Locate the cell with the specified text and output its [x, y] center coordinate. 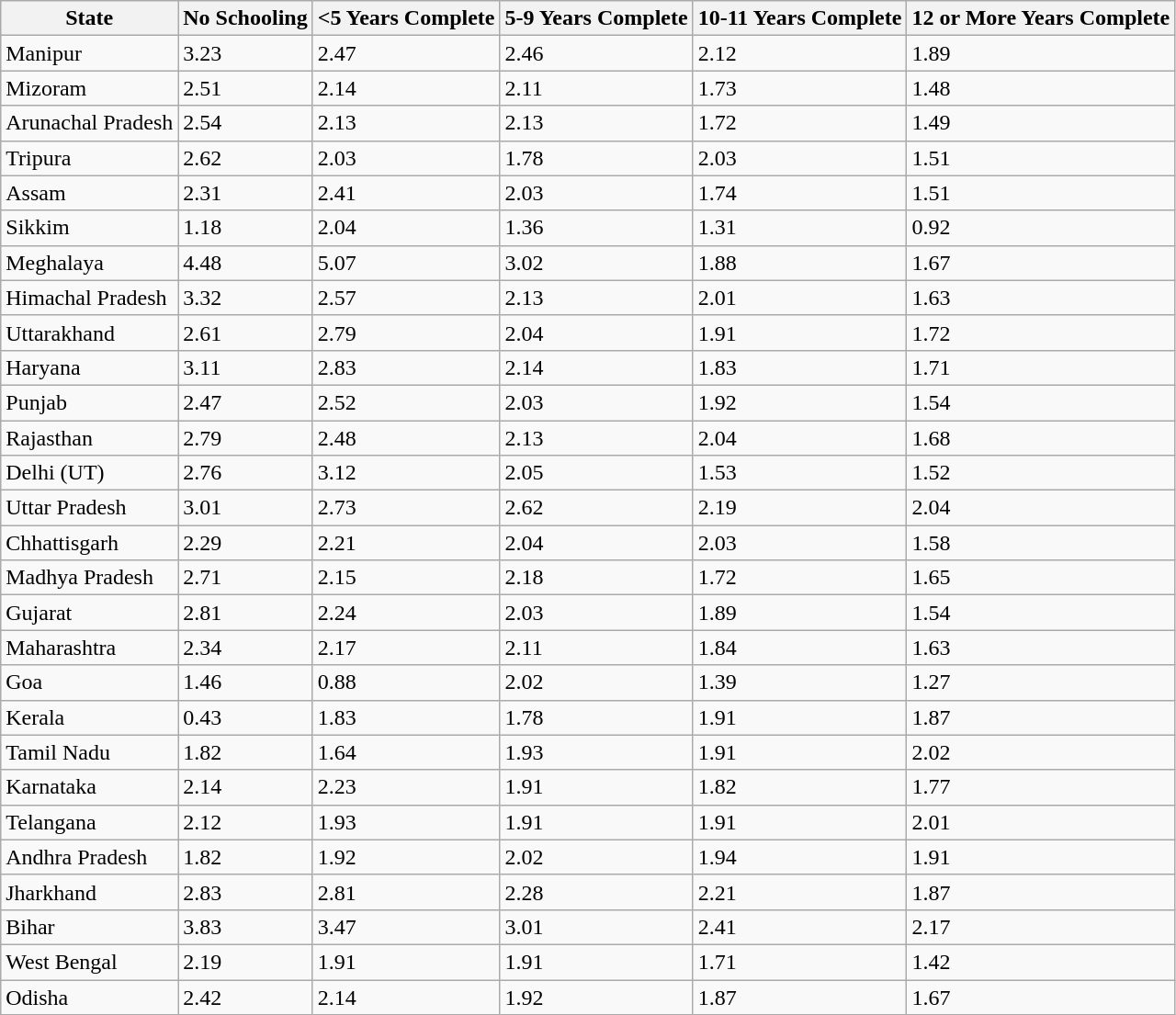
Tamil Nadu [90, 752]
Goa [90, 682]
1.46 [245, 682]
2.73 [406, 508]
1.64 [406, 752]
Uttarakhand [90, 333]
State [90, 18]
<5 Years Complete [406, 18]
Kerala [90, 717]
1.49 [1041, 123]
1.77 [1041, 787]
Haryana [90, 367]
Andhra Pradesh [90, 857]
2.54 [245, 123]
0.88 [406, 682]
1.58 [1041, 543]
Himachal Pradesh [90, 298]
1.31 [799, 228]
Maharashtra [90, 648]
1.39 [799, 682]
1.27 [1041, 682]
1.65 [1041, 578]
2.18 [596, 578]
3.23 [245, 53]
1.18 [245, 228]
Uttar Pradesh [90, 508]
3.32 [245, 298]
Punjab [90, 402]
10-11 Years Complete [799, 18]
Odisha [90, 997]
5.07 [406, 263]
2.24 [406, 613]
3.02 [596, 263]
Mizoram [90, 88]
2.29 [245, 543]
1.42 [1041, 962]
2.76 [245, 473]
1.88 [799, 263]
2.23 [406, 787]
Sikkim [90, 228]
1.84 [799, 648]
Assam [90, 193]
Meghalaya [90, 263]
1.74 [799, 193]
1.73 [799, 88]
2.46 [596, 53]
Telangana [90, 822]
3.83 [245, 927]
Bihar [90, 927]
2.52 [406, 402]
No Schooling [245, 18]
1.48 [1041, 88]
West Bengal [90, 962]
2.42 [245, 997]
3.12 [406, 473]
2.57 [406, 298]
2.28 [596, 892]
2.34 [245, 648]
0.43 [245, 717]
1.36 [596, 228]
Delhi (UT) [90, 473]
Rajasthan [90, 438]
Chhattisgarh [90, 543]
2.05 [596, 473]
3.47 [406, 927]
1.52 [1041, 473]
Karnataka [90, 787]
5-9 Years Complete [596, 18]
1.53 [799, 473]
2.15 [406, 578]
Tripura [90, 158]
Jharkhand [90, 892]
2.61 [245, 333]
Madhya Pradesh [90, 578]
12 or More Years Complete [1041, 18]
1.68 [1041, 438]
3.11 [245, 367]
Arunachal Pradesh [90, 123]
Gujarat [90, 613]
0.92 [1041, 228]
Manipur [90, 53]
2.31 [245, 193]
4.48 [245, 263]
2.48 [406, 438]
2.51 [245, 88]
2.71 [245, 578]
1.94 [799, 857]
